From the cell containing the given text, extract its center point as [X, Y] coordinate. 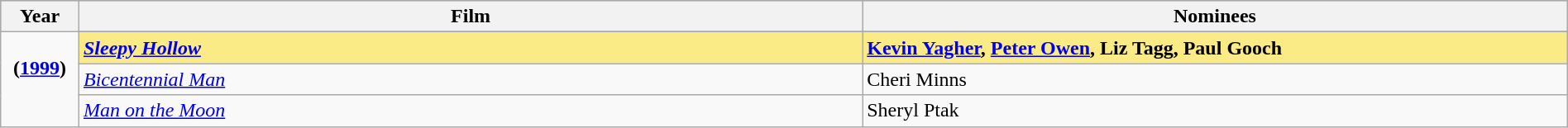
Year [40, 17]
Man on the Moon [470, 111]
Film [470, 17]
Cheri Minns [1216, 79]
Bicentennial Man [470, 79]
Sleepy Hollow [470, 48]
(1999) [40, 79]
Nominees [1216, 17]
Kevin Yagher, Peter Owen, Liz Tagg, Paul Gooch [1216, 48]
Sheryl Ptak [1216, 111]
